Identify which cell holds the provided text, then report its (x, y) central coordinate. 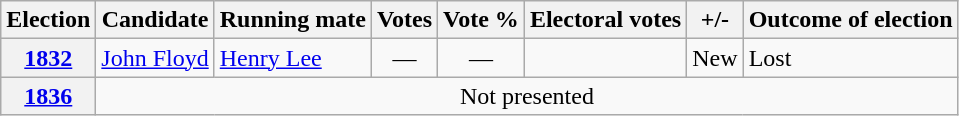
Henry Lee (292, 58)
1836 (48, 96)
John Floyd (155, 58)
+/- (715, 20)
Election (48, 20)
Lost (850, 58)
Candidate (155, 20)
Outcome of election (850, 20)
Not presented (527, 96)
New (715, 58)
1832 (48, 58)
Running mate (292, 20)
Votes (404, 20)
Vote % (482, 20)
Electoral votes (605, 20)
